Pinpoint the cell where the given text exists, returning its (X, Y) midpoint coordinate. 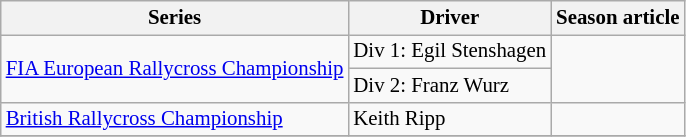
FIA European Rallycross Championship (175, 68)
Keith Ripp (450, 119)
Driver (450, 18)
Div 1: Egil Stenshagen (450, 51)
Div 2: Franz Wurz (450, 85)
British Rallycross Championship (175, 119)
Series (175, 18)
Season article (618, 18)
